Search for the cell housing the specified text and yield its [x, y] center coordinate. 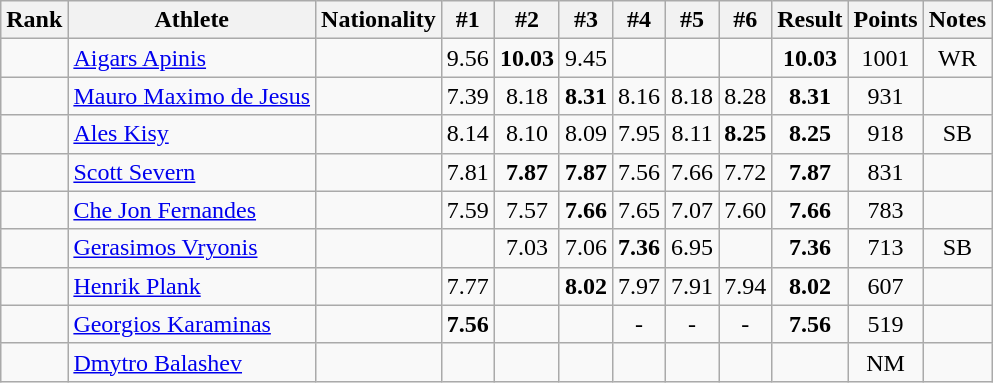
#6 [746, 20]
Dmytro Balashev [192, 362]
Points [886, 20]
1001 [886, 58]
7.97 [638, 286]
#5 [692, 20]
#2 [526, 20]
8.28 [746, 96]
7.91 [692, 286]
7.03 [526, 248]
6.95 [692, 248]
7.60 [746, 210]
#3 [586, 20]
8.11 [692, 134]
8.16 [638, 96]
7.72 [746, 172]
607 [886, 286]
Rank [34, 20]
8.14 [468, 134]
7.77 [468, 286]
WR [957, 58]
Aigars Apinis [192, 58]
713 [886, 248]
918 [886, 134]
7.59 [468, 210]
7.39 [468, 96]
Henrik Plank [192, 286]
8.09 [586, 134]
8.10 [526, 134]
#4 [638, 20]
Notes [957, 20]
Result [810, 20]
7.07 [692, 210]
Georgios Karaminas [192, 324]
931 [886, 96]
7.94 [746, 286]
Che Jon Fernandes [192, 210]
9.56 [468, 58]
7.81 [468, 172]
NM [886, 362]
9.45 [586, 58]
#1 [468, 20]
Mauro Maximo de Jesus [192, 96]
7.65 [638, 210]
519 [886, 324]
7.06 [586, 248]
7.95 [638, 134]
Scott Severn [192, 172]
Ales Kisy [192, 134]
783 [886, 210]
7.57 [526, 210]
Gerasimos Vryonis [192, 248]
Nationality [379, 20]
831 [886, 172]
Athlete [192, 20]
